Detect which cell encompasses the target text, then output its [x, y] center coordinate. 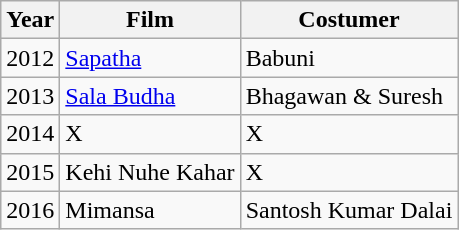
Bhagawan & Suresh [349, 96]
Mimansa [150, 210]
2013 [30, 96]
Costumer [349, 20]
Sapatha [150, 58]
2012 [30, 58]
2016 [30, 210]
Kehi Nuhe Kahar [150, 172]
Babuni [349, 58]
Santosh Kumar Dalai [349, 210]
2015 [30, 172]
Sala Budha [150, 96]
2014 [30, 134]
Film [150, 20]
Year [30, 20]
